Return the [X, Y] coordinate for the center point of the cell that contains the specified text.  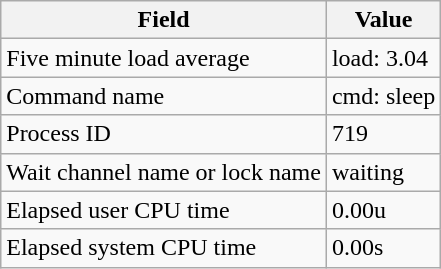
0.00u [383, 210]
Wait channel name or lock name [164, 172]
0.00s [383, 248]
Field [164, 20]
Command name [164, 96]
Elapsed user CPU time [164, 210]
waiting [383, 172]
Five minute load average [164, 58]
cmd: sleep [383, 96]
load: 3.04 [383, 58]
Elapsed system CPU time [164, 248]
719 [383, 134]
Process ID [164, 134]
Value [383, 20]
